Identify which cell holds the provided text, then report its (X, Y) central coordinate. 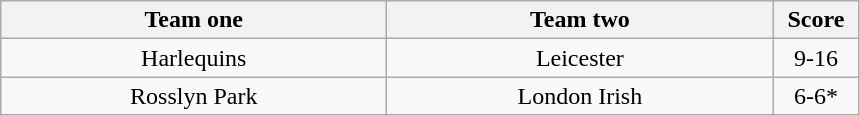
London Irish (580, 96)
Rosslyn Park (194, 96)
Score (816, 20)
Team two (580, 20)
Leicester (580, 58)
Harlequins (194, 58)
6-6* (816, 96)
Team one (194, 20)
9-16 (816, 58)
